Provide the [X, Y] coordinate of the cell's center where the given text is located.  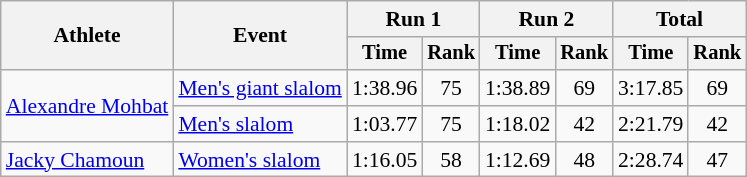
1:38.96 [384, 88]
1:38.89 [518, 88]
3:17.85 [650, 88]
1:18.02 [518, 124]
Event [260, 36]
Alexandre Mohbat [88, 106]
Total [680, 19]
Men's giant slalom [260, 88]
Men's slalom [260, 124]
2:21.79 [650, 124]
Run 1 [414, 19]
Athlete [88, 36]
Run 2 [546, 19]
1:03.77 [384, 124]
